Pinpoint the cell where the given text exists, returning its (X, Y) midpoint coordinate. 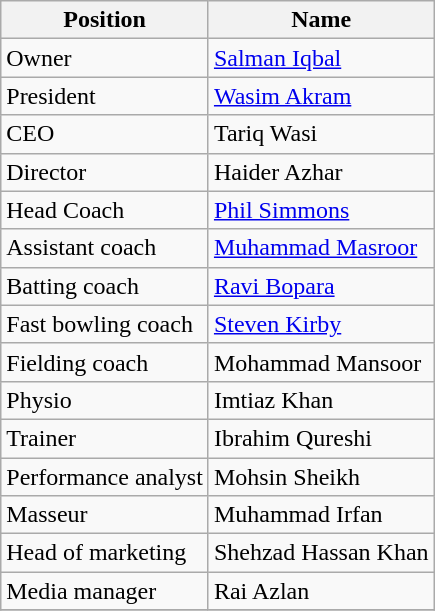
Masseur (105, 515)
Owner (105, 58)
Media manager (105, 591)
Wasim Akram (321, 96)
Steven Kirby (321, 324)
Muhammad Irfan (321, 515)
Director (105, 172)
Phil Simmons (321, 210)
Head Coach (105, 210)
Fast bowling coach (105, 324)
Ravi Bopara (321, 286)
Salman Iqbal (321, 58)
Haider Azhar (321, 172)
Physio (105, 400)
Ibrahim Qureshi (321, 438)
Batting coach (105, 286)
Mohammad Mansoor (321, 362)
Performance analyst (105, 477)
Assistant coach (105, 248)
Muhammad Masroor (321, 248)
CEO (105, 134)
Rai Azlan (321, 591)
Trainer (105, 438)
Fielding coach (105, 362)
President (105, 96)
Tariq Wasi (321, 134)
Head of marketing (105, 553)
Mohsin Sheikh (321, 477)
Imtiaz Khan (321, 400)
Position (105, 20)
Shehzad Hassan Khan (321, 553)
Name (321, 20)
